Return the (X, Y) coordinate for the center point of the cell that contains the specified text.  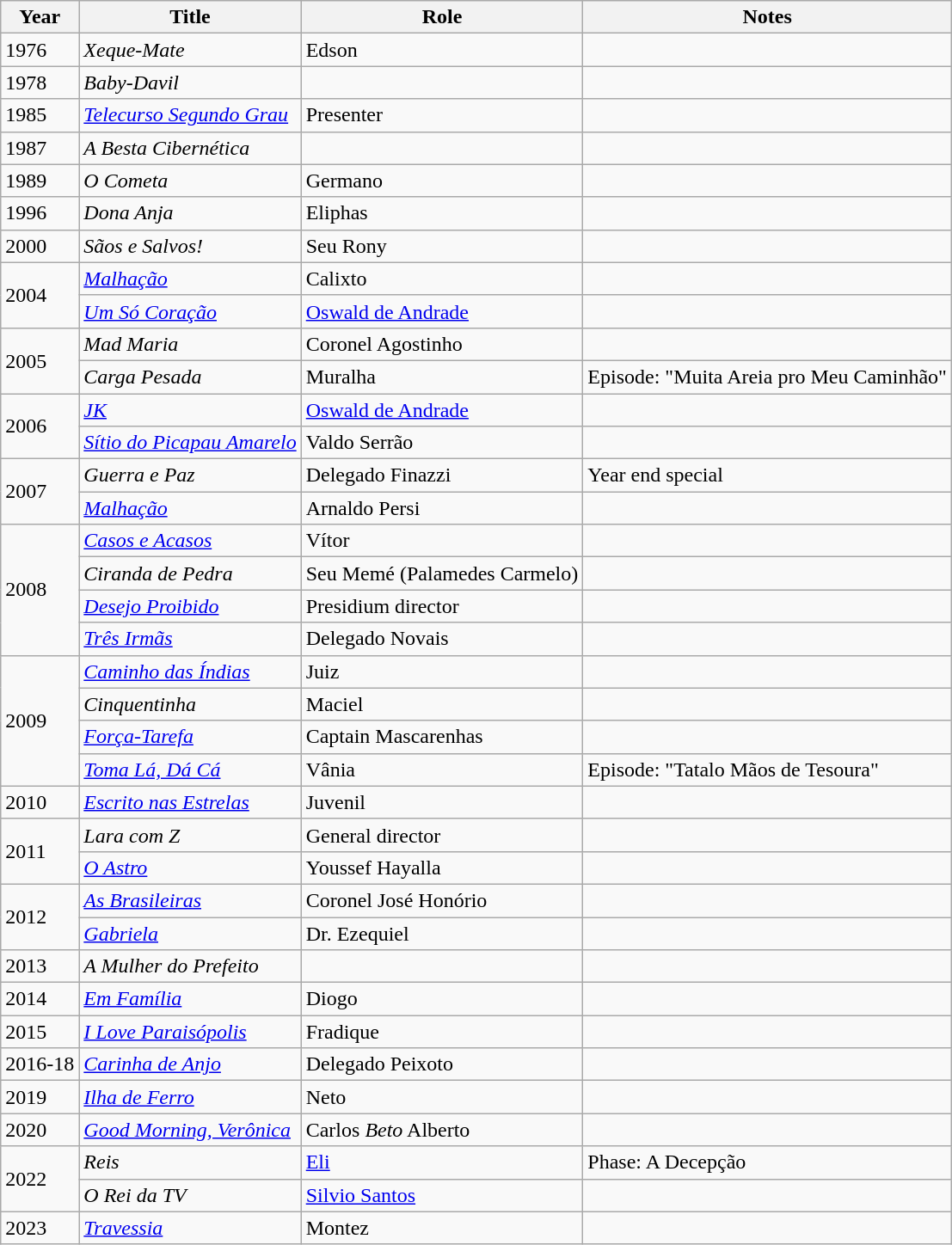
Presidium director (442, 606)
Coronel José Honório (442, 900)
Desejo Proibido (190, 606)
Travessia (190, 1228)
Lara com Z (190, 835)
Toma Lá, Dá Cá (190, 770)
2011 (40, 851)
2007 (40, 492)
2014 (40, 999)
Força-Tarefa (190, 737)
1987 (40, 148)
Youssef Hayalla (442, 868)
Ilha de Ferro (190, 1097)
Carinha de Anjo (190, 1064)
2008 (40, 590)
Carlos Beto Alberto (442, 1130)
Gabriela (190, 933)
O Rei da TV (190, 1195)
As Brasileiras (190, 900)
Delegado Finazzi (442, 475)
Episode: "Muita Areia pro Meu Caminhão" (767, 377)
Casos e Acasos (190, 541)
Maciel (442, 704)
Silvio Santos (442, 1195)
2019 (40, 1097)
Seu Rony (442, 246)
O Cometa (190, 181)
Captain Mascarenhas (442, 737)
2013 (40, 966)
Xeque-Mate (190, 50)
Vânia (442, 770)
Telecurso Segundo Grau (190, 115)
A Mulher do Prefeito (190, 966)
Eli (442, 1162)
Valdo Serrão (442, 443)
2009 (40, 721)
Arnaldo Persi (442, 508)
Fradique (442, 1032)
Um Só Coração (190, 311)
2006 (40, 426)
Eliphas (442, 213)
Episode: "Tatalo Mãos de Tesoura" (767, 770)
1985 (40, 115)
2012 (40, 917)
2015 (40, 1032)
Montez (442, 1228)
Baby-Davil (190, 83)
Mad Maria (190, 344)
Dr. Ezequiel (442, 933)
Calixto (442, 279)
Escrito nas Estrelas (190, 802)
2022 (40, 1179)
Delegado Novais (442, 639)
Germano (442, 181)
General director (442, 835)
Delegado Peixoto (442, 1064)
I Love Paraisópolis (190, 1032)
Cinquentinha (190, 704)
Neto (442, 1097)
Coronel Agostinho (442, 344)
Notes (767, 17)
1996 (40, 213)
Good Morning, Verônica (190, 1130)
JK (190, 410)
Sítio do Picapau Amarelo (190, 443)
2004 (40, 295)
2020 (40, 1130)
Seu Memé (Palamedes Carmelo) (442, 573)
Em Família (190, 999)
Role (442, 17)
Year end special (767, 475)
Year (40, 17)
2016-18 (40, 1064)
Guerra e Paz (190, 475)
Phase: A Decepção (767, 1162)
Presenter (442, 115)
1976 (40, 50)
A Besta Cibernética (190, 148)
Caminho das Índias (190, 672)
Vítor (442, 541)
O Astro (190, 868)
1978 (40, 83)
Diogo (442, 999)
Edson (442, 50)
Juiz (442, 672)
Três Irmãs (190, 639)
Reis (190, 1162)
Juvenil (442, 802)
2000 (40, 246)
Sãos e Salvos! (190, 246)
Ciranda de Pedra (190, 573)
Muralha (442, 377)
Title (190, 17)
2005 (40, 360)
Carga Pesada (190, 377)
2010 (40, 802)
Dona Anja (190, 213)
1989 (40, 181)
2023 (40, 1228)
